Capture the cell that displays the provided text and extract its [x, y] central coordinate. 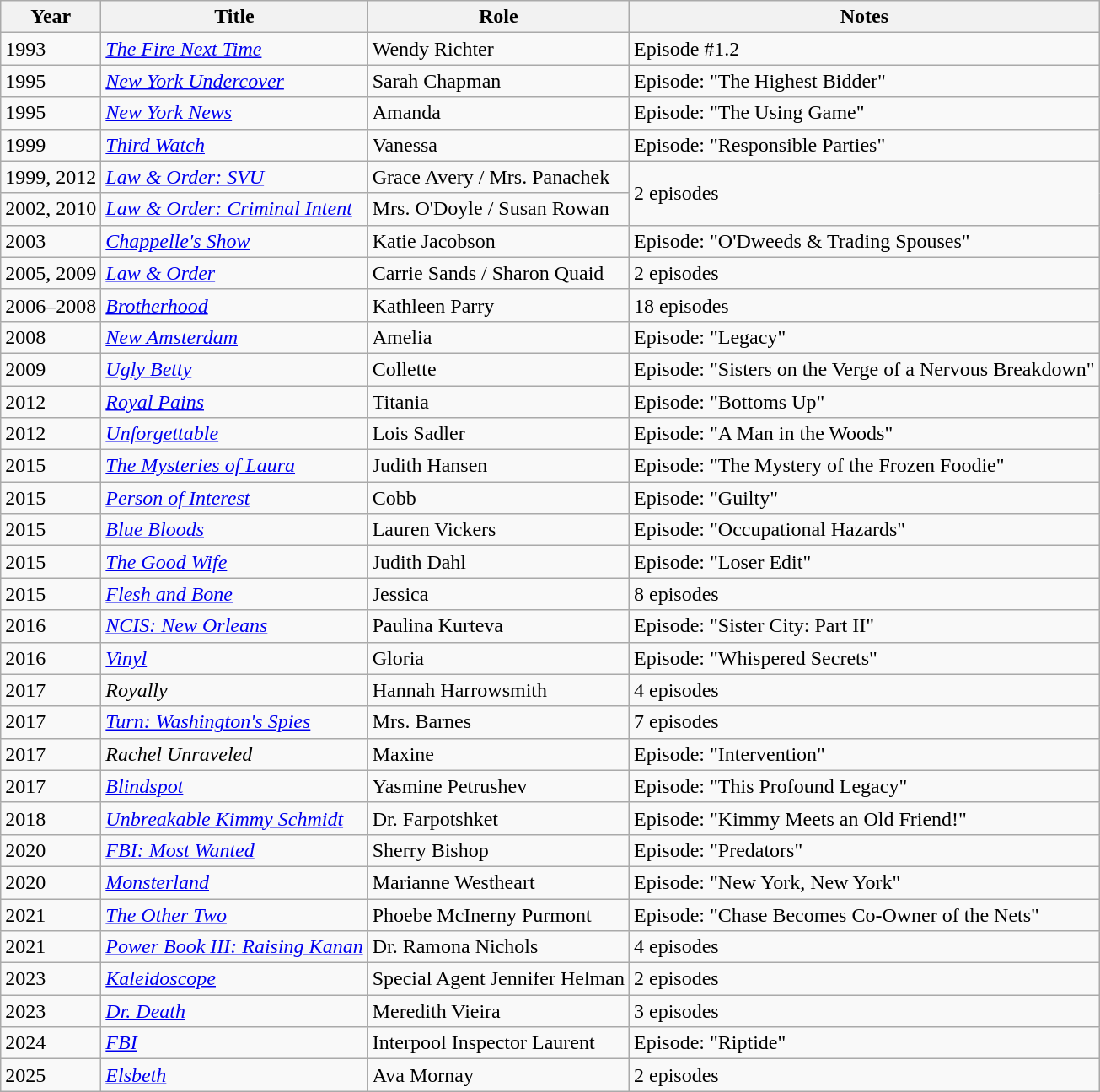
Turn: Washington's Spies [234, 722]
New York Undercover [234, 81]
Brotherhood [234, 305]
Elsbeth [234, 1075]
Jessica [498, 594]
Episode: "Sisters on the Verge of a Nervous Breakdown" [864, 369]
Episode #1.2 [864, 49]
2002, 2010 [51, 209]
Wendy Richter [498, 49]
2005, 2009 [51, 273]
Episode: "Occupational Hazards" [864, 530]
Judith Hansen [498, 466]
Episode: "This Profound Legacy" [864, 786]
Cobb [498, 498]
Special Agent Jennifer Helman [498, 979]
Notes [864, 17]
Ava Mornay [498, 1075]
2024 [51, 1043]
NCIS: New Orleans [234, 626]
Blindspot [234, 786]
Royal Pains [234, 402]
8 episodes [864, 594]
Phoebe McInerny Purmont [498, 914]
2008 [51, 337]
Episode: "Riptide" [864, 1043]
Episode: "Guilty" [864, 498]
2003 [51, 241]
Mrs. Barnes [498, 722]
Lauren Vickers [498, 530]
2025 [51, 1075]
Gloria [498, 658]
Amelia [498, 337]
Episode: "Kimmy Meets an Old Friend!" [864, 818]
The Mysteries of Laura [234, 466]
New Amsterdam [234, 337]
Hannah Harrowsmith [498, 690]
2018 [51, 818]
Episode: "Responsible Parties" [864, 145]
Episode: "Chase Becomes Co-Owner of the Nets" [864, 914]
The Other Two [234, 914]
Mrs. O'Doyle / Susan Rowan [498, 209]
Episode: "New York, New York" [864, 882]
Episode: "The Mystery of the Frozen Foodie" [864, 466]
Paulina Kurteva [498, 626]
Flesh and Bone [234, 594]
Meredith Vieira [498, 1011]
Judith Dahl [498, 562]
Episode: "Sister City: Part II" [864, 626]
The Good Wife [234, 562]
Lois Sadler [498, 434]
Vanessa [498, 145]
Sarah Chapman [498, 81]
Collette [498, 369]
Yasmine Petrushev [498, 786]
2006–2008 [51, 305]
Sherry Bishop [498, 850]
Interpool Inspector Laurent [498, 1043]
Royally [234, 690]
Grace Avery / Mrs. Panachek [498, 177]
1999, 2012 [51, 177]
Dr. Farpotshket [498, 818]
Episode: "O'Dweeds & Trading Spouses" [864, 241]
Title [234, 17]
Episode: "Legacy" [864, 337]
FBI [234, 1043]
FBI: Most Wanted [234, 850]
Episode: "Intervention" [864, 754]
Ugly Betty [234, 369]
Role [498, 17]
Person of Interest [234, 498]
Unforgettable [234, 434]
Law & Order [234, 273]
1993 [51, 49]
Marianne Westheart [498, 882]
2009 [51, 369]
Kathleen Parry [498, 305]
Kaleidoscope [234, 979]
Blue Bloods [234, 530]
New York News [234, 113]
Carrie Sands / Sharon Quaid [498, 273]
Law & Order: Criminal Intent [234, 209]
3 episodes [864, 1011]
Episode: "Whispered Secrets" [864, 658]
Katie Jacobson [498, 241]
Vinyl [234, 658]
Unbreakable Kimmy Schmidt [234, 818]
Year [51, 17]
Amanda [498, 113]
Maxine [498, 754]
Dr. Ramona Nichols [498, 947]
18 episodes [864, 305]
Rachel Unraveled [234, 754]
Dr. Death [234, 1011]
Chappelle's Show [234, 241]
Episode: "The Using Game" [864, 113]
1999 [51, 145]
Episode: "Predators" [864, 850]
Titania [498, 402]
Episode: "Bottoms Up" [864, 402]
Law & Order: SVU [234, 177]
The Fire Next Time [234, 49]
Third Watch [234, 145]
Episode: "A Man in the Woods" [864, 434]
Episode: "The Highest Bidder" [864, 81]
7 episodes [864, 722]
Episode: "Loser Edit" [864, 562]
Power Book III: Raising Kanan [234, 947]
Monsterland [234, 882]
